For the text-containing cell, return its midpoint in (X, Y) coordinate format. 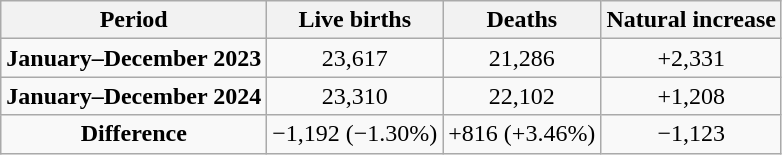
January–December 2023 (134, 58)
Deaths (522, 20)
−1,192 (−1.30%) (355, 134)
21,286 (522, 58)
22,102 (522, 96)
+1,208 (692, 96)
January–December 2024 (134, 96)
Natural increase (692, 20)
23,310 (355, 96)
+2,331 (692, 58)
+816 (+3.46%) (522, 134)
23,617 (355, 58)
Live births (355, 20)
Period (134, 20)
−1,123 (692, 134)
Difference (134, 134)
